Extract the [X, Y] coordinate from the center of the cell holding the provided text.  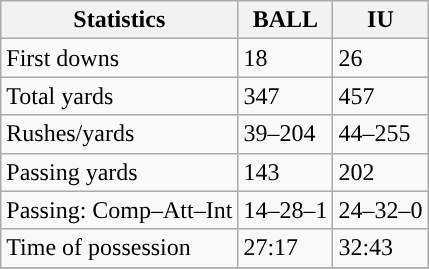
24–32–0 [380, 210]
457 [380, 96]
First downs [120, 58]
14–28–1 [286, 210]
32:43 [380, 248]
Passing: Comp–Att–Int [120, 210]
Time of possession [120, 248]
Total yards [120, 96]
202 [380, 172]
Passing yards [120, 172]
39–204 [286, 134]
143 [286, 172]
27:17 [286, 248]
347 [286, 96]
BALL [286, 20]
18 [286, 58]
IU [380, 20]
44–255 [380, 134]
Rushes/yards [120, 134]
26 [380, 58]
Statistics [120, 20]
